Scan for the cell matching the given text and deliver its (x, y) coordinate at center. 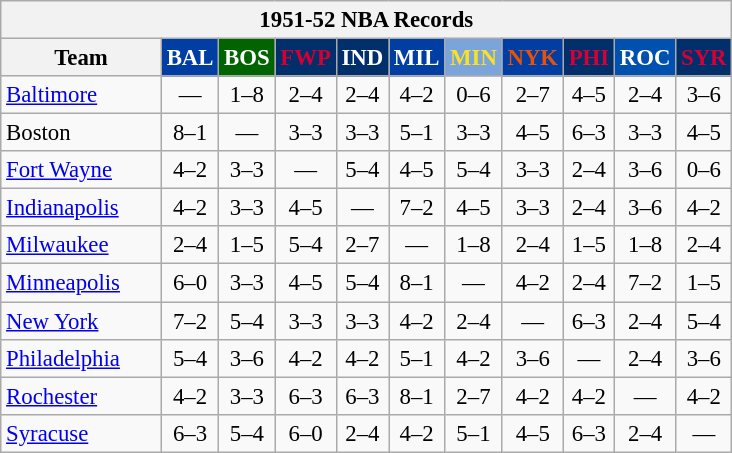
Baltimore (82, 95)
MIL (417, 58)
SYR (704, 58)
Team (82, 58)
Rochester (82, 396)
NYK (532, 58)
ROC (644, 58)
BOS (247, 58)
1951-52 NBA Records (366, 20)
Fort Wayne (82, 170)
FWP (306, 58)
Boston (82, 133)
Philadelphia (82, 358)
PHI (588, 58)
MIN (474, 58)
Indianapolis (82, 208)
Milwaukee (82, 245)
Minneapolis (82, 283)
BAL (190, 58)
Syracuse (82, 433)
IND (362, 58)
New York (82, 321)
